Locate the cell with the specified text and output its (x, y) center coordinate. 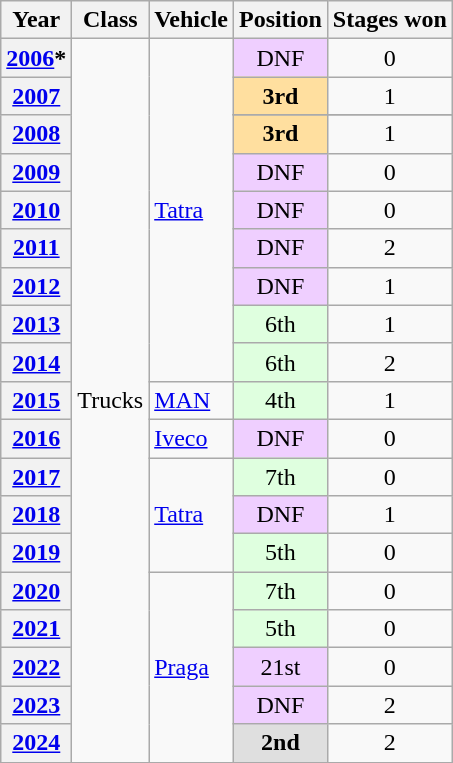
Praga (192, 667)
Stages won (390, 20)
4th (281, 400)
2009 (36, 172)
2024 (36, 743)
21st (281, 667)
2022 (36, 667)
2018 (36, 515)
2012 (36, 286)
2019 (36, 553)
2016 (36, 438)
2010 (36, 210)
Trucks (110, 400)
Year (36, 20)
2020 (36, 591)
2014 (36, 362)
2023 (36, 705)
2nd (281, 743)
2007 (36, 96)
2006* (36, 58)
Vehicle (192, 20)
2013 (36, 324)
2015 (36, 400)
Position (281, 20)
MAN (192, 400)
2008 (36, 134)
Iveco (192, 438)
Class (110, 20)
2021 (36, 629)
2017 (36, 477)
2011 (36, 248)
